For the text-containing cell, return its midpoint in [x, y] coordinate format. 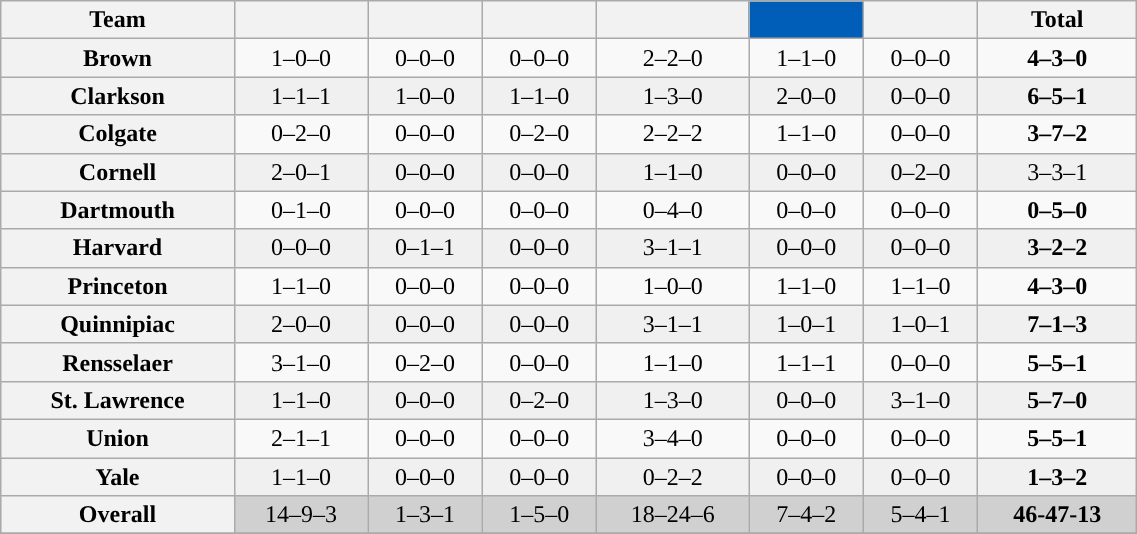
3–2–2 [1058, 248]
St. Lawrence [118, 400]
5–4–1 [920, 515]
0–4–0 [672, 210]
Team [118, 20]
1–3–2 [1058, 477]
2–2–0 [672, 58]
0–2–2 [672, 477]
Quinnipiac [118, 324]
7–1–3 [1058, 324]
Overall [118, 515]
Rensselaer [118, 362]
Harvard [118, 248]
0–1–1 [425, 248]
46-47-13 [1058, 515]
Princeton [118, 286]
3–4–0 [672, 438]
Brown [118, 58]
1–3–1 [425, 515]
6–5–1 [1058, 96]
Union [118, 438]
14–9–3 [301, 515]
2–0–1 [301, 172]
0–1–0 [301, 210]
Colgate [118, 134]
Yale [118, 477]
3–7–2 [1058, 134]
0–5–0 [1058, 210]
2–2–2 [672, 134]
5–7–0 [1058, 400]
Total [1058, 20]
Dartmouth [118, 210]
7–4–2 [806, 515]
18–24–6 [672, 515]
Cornell [118, 172]
Clarkson [118, 96]
2–1–1 [301, 438]
1–5–0 [539, 515]
3–3–1 [1058, 172]
